Extract the [X, Y] coordinate from the center of the cell holding the provided text.  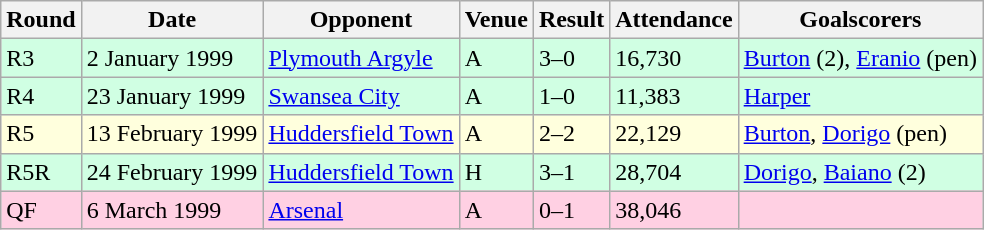
3–1 [571, 172]
Goalscorers [860, 20]
Round [41, 20]
38,046 [674, 210]
R3 [41, 58]
0–1 [571, 210]
6 March 1999 [172, 210]
16,730 [674, 58]
Burton, Dorigo (pen) [860, 134]
R5 [41, 134]
R5R [41, 172]
Result [571, 20]
Dorigo, Baiano (2) [860, 172]
Opponent [361, 20]
22,129 [674, 134]
R4 [41, 96]
Swansea City [361, 96]
2–2 [571, 134]
11,383 [674, 96]
QF [41, 210]
Burton (2), Eranio (pen) [860, 58]
Date [172, 20]
Arsenal [361, 210]
28,704 [674, 172]
Harper [860, 96]
H [496, 172]
2 January 1999 [172, 58]
13 February 1999 [172, 134]
Venue [496, 20]
24 February 1999 [172, 172]
3–0 [571, 58]
Attendance [674, 20]
23 January 1999 [172, 96]
Plymouth Argyle [361, 58]
1–0 [571, 96]
